Pinpoint the cell where the given text exists, returning its (x, y) midpoint coordinate. 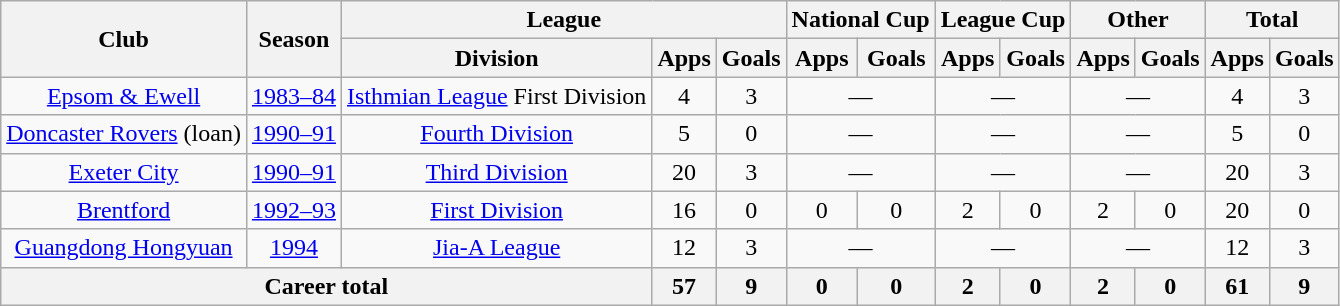
Career total (326, 286)
Season (294, 39)
League (564, 20)
National Cup (860, 20)
1983–84 (294, 96)
Epsom & Ewell (124, 96)
Exeter City (124, 172)
16 (684, 210)
Division (496, 58)
Jia-A League (496, 248)
Isthmian League First Division (496, 96)
61 (1237, 286)
1994 (294, 248)
57 (684, 286)
Other (1138, 20)
Doncaster Rovers (loan) (124, 134)
Fourth Division (496, 134)
Club (124, 39)
Brentford (124, 210)
League Cup (1003, 20)
1992–93 (294, 210)
Guangdong Hongyuan (124, 248)
First Division (496, 210)
Third Division (496, 172)
Total (1272, 20)
